Determine the [x, y] coordinate at the center of the cell enclosing the given text.  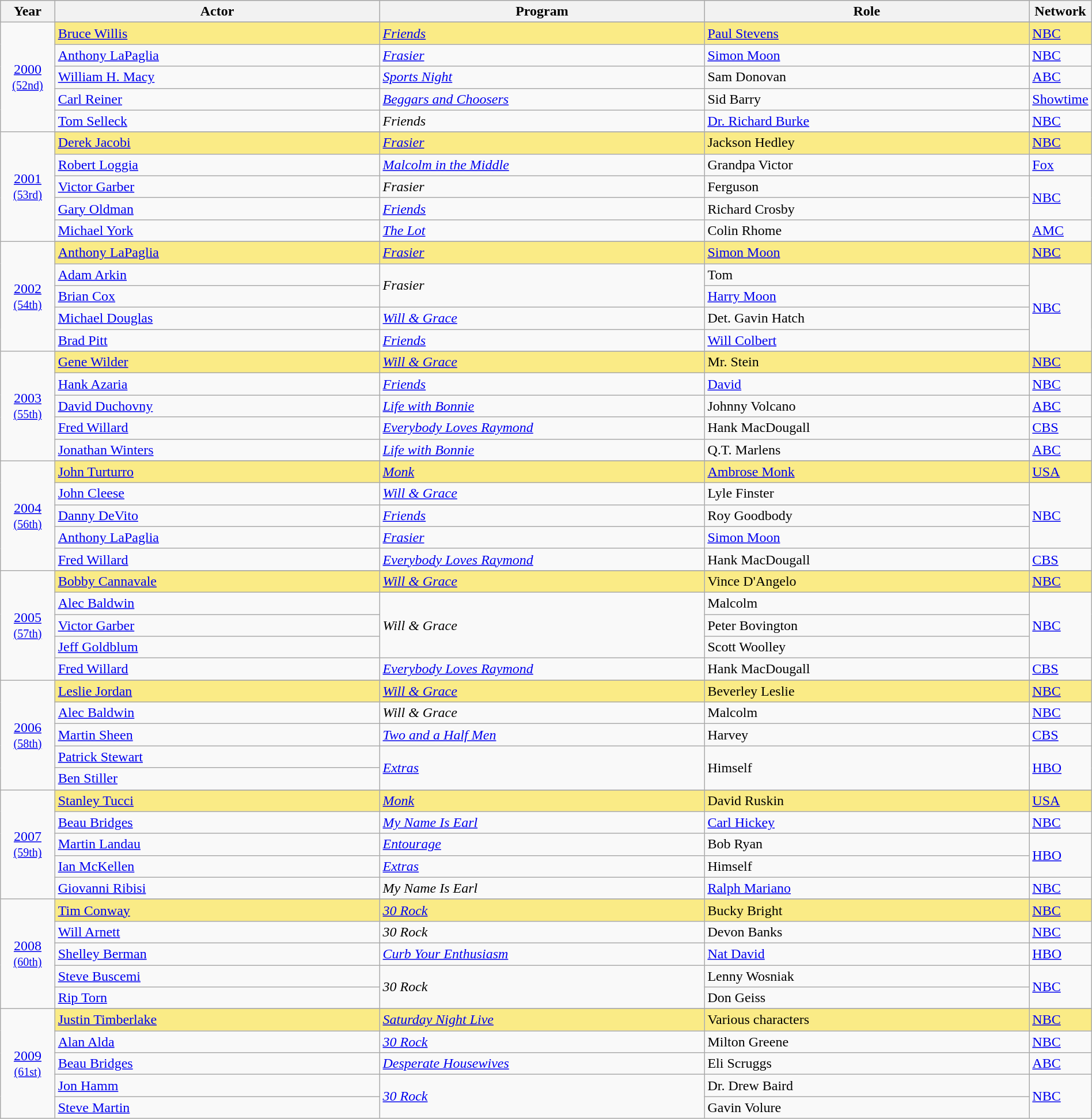
Carl Hickey [867, 822]
Michael Douglas [217, 318]
Shelley Berman [217, 954]
Dr. Drew Baird [867, 1086]
Will Colbert [867, 340]
Desperate Housewives [542, 1064]
The Lot [542, 230]
Fox [1060, 165]
Harvey [867, 735]
2009(61st) [28, 1064]
Harry Moon [867, 297]
Malcolm in the Middle [542, 165]
2006(58th) [28, 735]
Lyle Finster [867, 494]
Martin Landau [217, 844]
Jeff Goldblum [217, 647]
Milton Greene [867, 1042]
Danny DeVito [217, 515]
Brad Pitt [217, 340]
Beggars and Choosers [542, 99]
Jackson Hedley [867, 143]
2003(55th) [28, 406]
Johnny Volcano [867, 406]
Program [542, 12]
Q.T. Marlens [867, 450]
2008(60th) [28, 954]
Bob Ryan [867, 844]
Two and a Half Men [542, 735]
AMC [1060, 230]
Showtime [1060, 99]
Entourage [542, 844]
Scott Woolley [867, 647]
2004(56th) [28, 515]
Bobby Cannavale [217, 581]
Derek Jacobi [217, 143]
Rip Torn [217, 998]
2002(54th) [28, 296]
Paul Stevens [867, 33]
Richard Crosby [867, 208]
Ben Stiller [217, 779]
Ferguson [867, 187]
Eli Scruggs [867, 1064]
Brian Cox [217, 297]
Will Arnett [217, 932]
Bucky Bright [867, 910]
2000(52nd) [28, 77]
Giovanni Ribisi [217, 888]
Grandpa Victor [867, 165]
Network [1060, 12]
Adam Arkin [217, 275]
William H. Macy [217, 77]
Sid Barry [867, 99]
Bruce Willis [217, 33]
David Duchovny [217, 406]
Leslie Jordan [217, 691]
Mr. Stein [867, 362]
Devon Banks [867, 932]
John Turturro [217, 472]
Gene Wilder [217, 362]
Dr. Richard Burke [867, 121]
Roy Goodbody [867, 515]
Ralph Mariano [867, 888]
David Ruskin [867, 801]
Nat David [867, 954]
2007(59th) [28, 844]
Det. Gavin Hatch [867, 318]
Sam Donovan [867, 77]
Ambrose Monk [867, 472]
Robert Loggia [217, 165]
Alan Alda [217, 1042]
Tom Selleck [217, 121]
Tom [867, 275]
Jon Hamm [217, 1086]
Various characters [867, 1020]
Tim Conway [217, 910]
Curb Your Enthusiasm [542, 954]
Gavin Volure [867, 1107]
Role [867, 12]
Don Geiss [867, 998]
Steve Buscemi [217, 976]
Michael York [217, 230]
Gary Oldman [217, 208]
Martin Sheen [217, 735]
Steve Martin [217, 1107]
2005(57th) [28, 625]
Beverley Leslie [867, 691]
Stanley Tucci [217, 801]
Jonathan Winters [217, 450]
Ian McKellen [217, 866]
Year [28, 12]
Saturday Night Live [542, 1020]
Vince D'Angelo [867, 581]
John Cleese [217, 494]
Carl Reiner [217, 99]
Peter Bovington [867, 625]
Actor [217, 12]
2001(53rd) [28, 187]
Hank Azaria [217, 384]
Justin Timberlake [217, 1020]
David [867, 384]
Sports Night [542, 77]
Lenny Wosniak [867, 976]
Colin Rhome [867, 230]
Patrick Stewart [217, 757]
